Return the [X, Y] coordinate for the center point of the cell that contains the specified text.  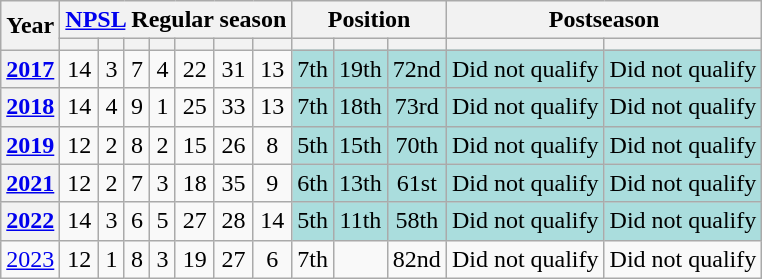
70th [416, 145]
2019 [30, 145]
15 [194, 145]
19 [194, 259]
61st [416, 183]
22 [194, 69]
11th [361, 221]
2023 [30, 259]
Year [30, 26]
13th [361, 183]
2017 [30, 69]
Position [370, 20]
18 [194, 183]
18th [361, 107]
26 [234, 145]
2018 [30, 107]
NPSL Regular season [176, 20]
33 [234, 107]
25 [194, 107]
15th [361, 145]
35 [234, 183]
Postseason [604, 20]
2021 [30, 183]
58th [416, 221]
19th [361, 69]
28 [234, 221]
82nd [416, 259]
2022 [30, 221]
6th [313, 183]
5 [163, 221]
72nd [416, 69]
31 [234, 69]
73rd [416, 107]
